Identify which cell holds the provided text, then report its (X, Y) central coordinate. 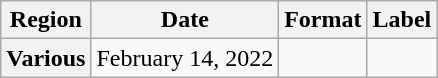
Label (402, 20)
Various (46, 58)
Format (323, 20)
February 14, 2022 (185, 58)
Date (185, 20)
Region (46, 20)
